Detect which cell encompasses the target text, then output its (x, y) center coordinate. 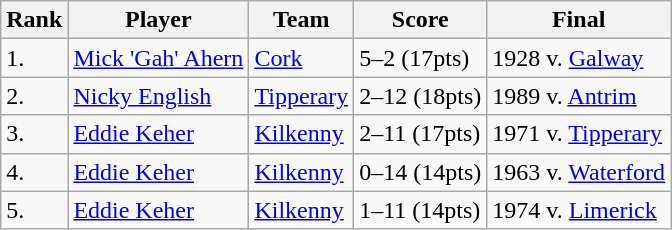
Score (420, 20)
0–14 (14pts) (420, 172)
5–2 (17pts) (420, 58)
Rank (34, 20)
1989 v. Antrim (579, 96)
2–11 (17pts) (420, 134)
4. (34, 172)
Cork (302, 58)
Final (579, 20)
Player (158, 20)
1–11 (14pts) (420, 210)
Tipperary (302, 96)
3. (34, 134)
2. (34, 96)
Team (302, 20)
2–12 (18pts) (420, 96)
1963 v. Waterford (579, 172)
Nicky English (158, 96)
5. (34, 210)
1974 v. Limerick (579, 210)
1928 v. Galway (579, 58)
1. (34, 58)
1971 v. Tipperary (579, 134)
Mick 'Gah' Ahern (158, 58)
